Detect which cell encompasses the target text, then output its (X, Y) center coordinate. 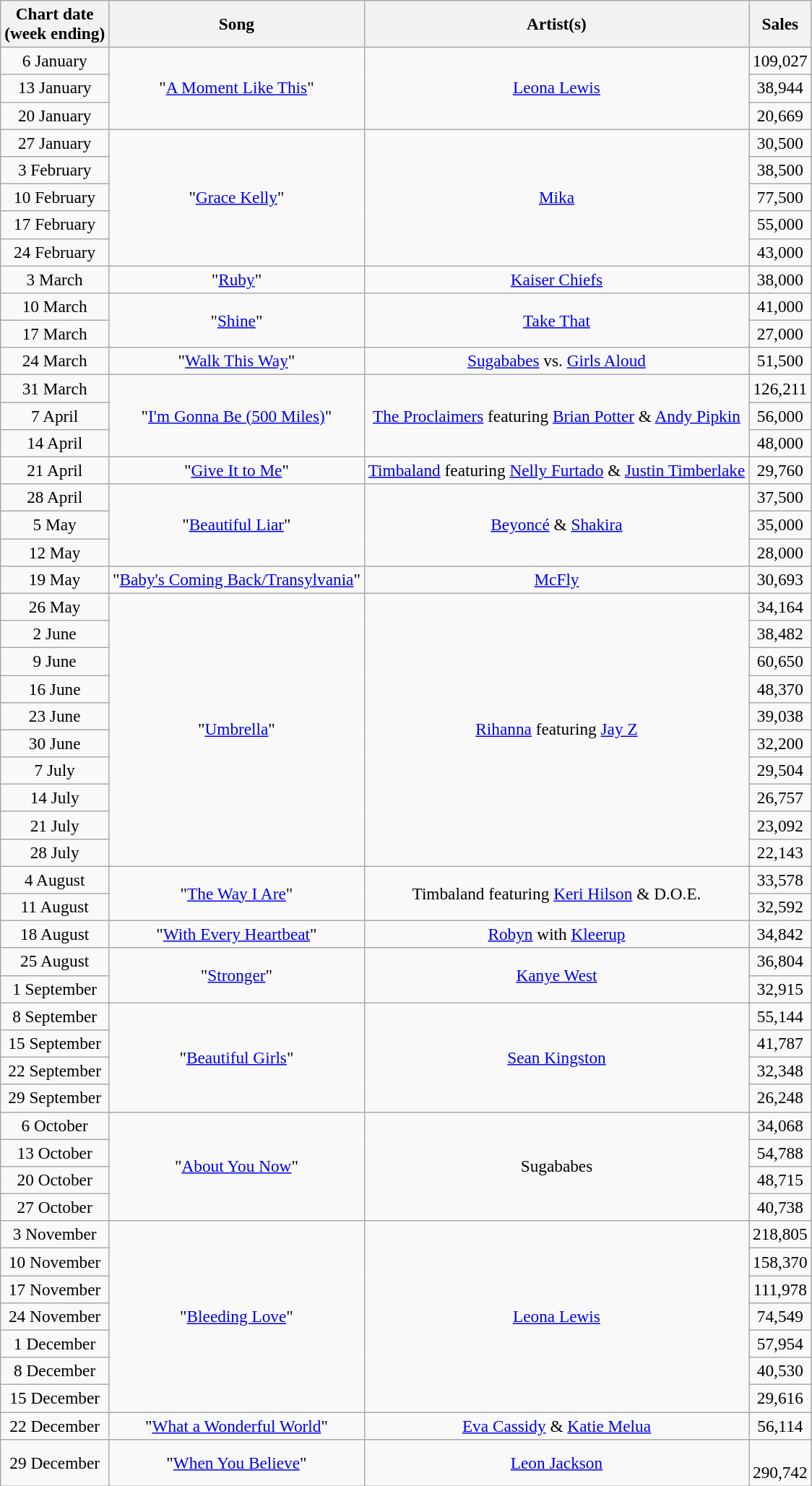
"Baby's Coming Back/Transylvania" (237, 579)
16 June (55, 688)
"Beautiful Girls" (237, 1056)
26,248 (780, 1098)
40,738 (780, 1207)
26 May (55, 607)
31 March (55, 388)
22 December (55, 1425)
"Grace Kelly" (237, 196)
39,038 (780, 716)
1 September (55, 989)
56,114 (780, 1425)
23 June (55, 716)
7 July (55, 770)
28 July (55, 852)
"The Way I Are" (237, 893)
Timbaland featuring Keri Hilson & D.O.E. (556, 893)
Sean Kingston (556, 1056)
33,578 (780, 879)
Sales (780, 23)
Beyoncé & Shakira (556, 524)
"Beautiful Liar" (237, 524)
38,944 (780, 88)
22 September (55, 1071)
Eva Cassidy & Katie Melua (556, 1425)
2 June (55, 634)
158,370 (780, 1261)
"Shine" (237, 320)
6 January (55, 61)
43,000 (780, 252)
8 September (55, 1016)
3 February (55, 170)
48,000 (780, 443)
17 November (55, 1289)
"Give It to Me" (237, 470)
126,211 (780, 388)
27 January (55, 142)
5 May (55, 524)
"About You Now" (237, 1166)
109,027 (780, 61)
13 January (55, 88)
29 December (55, 1462)
37,500 (780, 498)
"I'm Gonna Be (500 Miles)" (237, 415)
10 November (55, 1261)
34,842 (780, 934)
48,370 (780, 688)
56,000 (780, 415)
The Proclaimers featuring Brian Potter & Andy Pipkin (556, 415)
Rihanna featuring Jay Z (556, 730)
3 November (55, 1235)
12 May (55, 552)
Chart date(week ending) (55, 23)
22,143 (780, 852)
36,804 (780, 962)
40,530 (780, 1371)
"Stronger" (237, 975)
29 September (55, 1098)
Kaiser Chiefs (556, 279)
60,650 (780, 661)
McFly (556, 579)
21 July (55, 825)
17 February (55, 225)
29,616 (780, 1398)
24 February (55, 252)
38,000 (780, 279)
20,669 (780, 116)
20 October (55, 1180)
29,760 (780, 470)
"Bleeding Love" (237, 1316)
30,500 (780, 142)
290,742 (780, 1462)
35,000 (780, 524)
"When You Believe" (237, 1462)
74,549 (780, 1316)
77,500 (780, 197)
28 April (55, 498)
Sugababes vs. Girls Aloud (556, 361)
34,164 (780, 607)
"What a Wonderful World" (237, 1425)
17 March (55, 334)
7 April (55, 415)
19 May (55, 579)
4 August (55, 879)
55,144 (780, 1016)
Kanye West (556, 975)
27 October (55, 1207)
21 April (55, 470)
"A Moment Like This" (237, 88)
30,693 (780, 579)
6 October (55, 1126)
41,000 (780, 306)
34,068 (780, 1126)
"Walk This Way" (237, 361)
111,978 (780, 1289)
"Ruby" (237, 279)
1 December (55, 1344)
218,805 (780, 1235)
32,348 (780, 1071)
3 March (55, 279)
"Umbrella" (237, 730)
26,757 (780, 798)
14 April (55, 443)
23,092 (780, 825)
30 June (55, 743)
57,954 (780, 1344)
20 January (55, 116)
Timbaland featuring Nelly Furtado & Justin Timberlake (556, 470)
41,787 (780, 1043)
Artist(s) (556, 23)
10 February (55, 197)
10 March (55, 306)
25 August (55, 962)
32,200 (780, 743)
Take That (556, 320)
54,788 (780, 1152)
24 November (55, 1316)
32,592 (780, 907)
9 June (55, 661)
Robyn with Kleerup (556, 934)
Leon Jackson (556, 1462)
48,715 (780, 1180)
38,482 (780, 634)
Sugababes (556, 1166)
8 December (55, 1371)
15 September (55, 1043)
14 July (55, 798)
Song (237, 23)
27,000 (780, 334)
38,500 (780, 170)
24 March (55, 361)
13 October (55, 1152)
51,500 (780, 361)
55,000 (780, 225)
Mika (556, 196)
"With Every Heartbeat" (237, 934)
32,915 (780, 989)
18 August (55, 934)
11 August (55, 907)
28,000 (780, 552)
29,504 (780, 770)
15 December (55, 1398)
